Find where the given text appears and provide that cell's center as (x, y) coordinate. 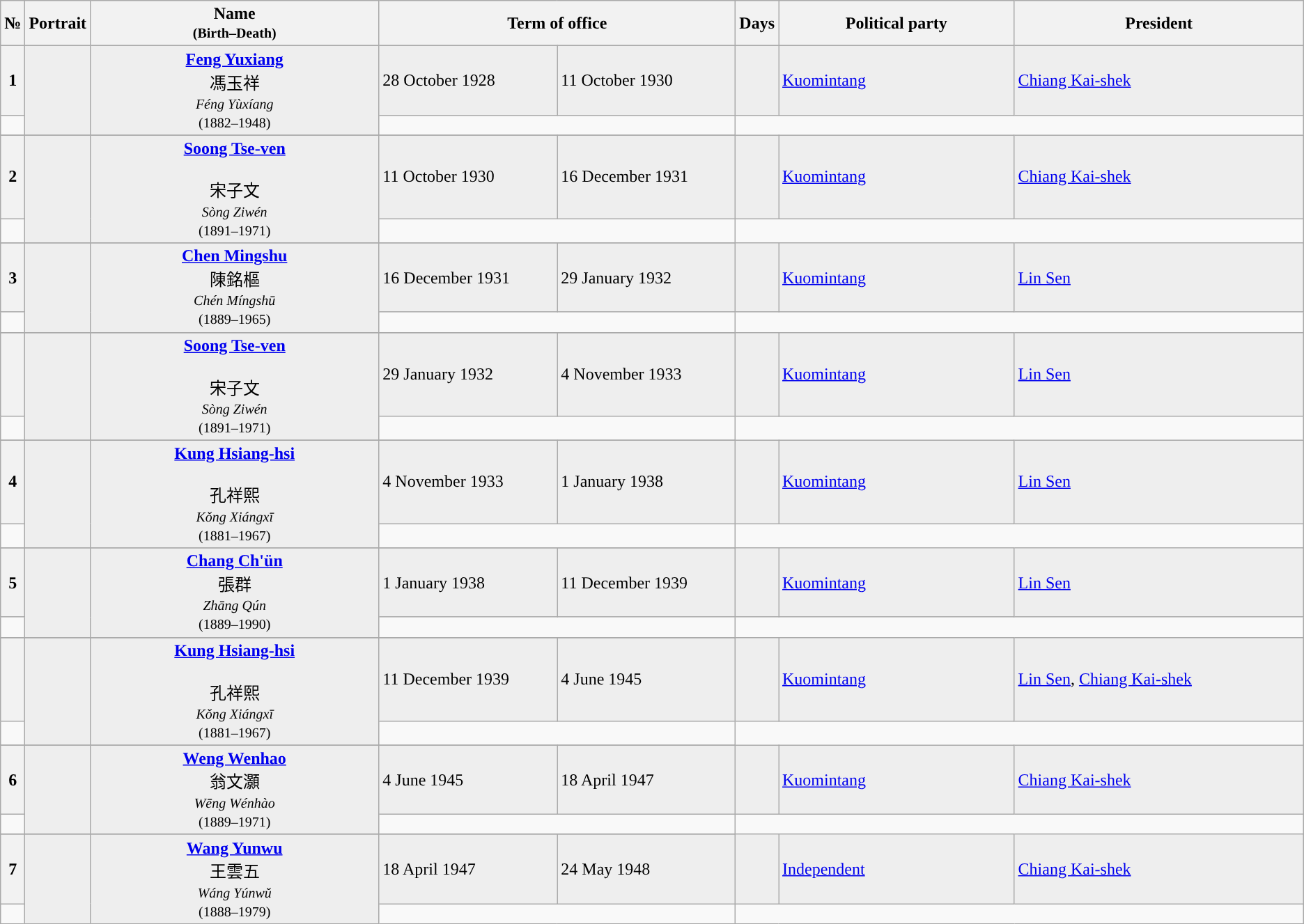
Chen Mingshu陳銘樞Chén Míngshū(1889–1965) (235, 288)
Wang Yunwu王雲五Wáng Yúnwǔ(1888–1979) (235, 879)
Independent (897, 869)
Portrait (58, 24)
28 October 1928 (468, 81)
Chang Ch'ün張群Zhāng Qún(1889–1990) (235, 593)
Days (757, 24)
President (1159, 24)
№ (13, 24)
Political party (897, 24)
Term of office (557, 24)
1 (13, 81)
24 May 1948 (646, 869)
Name(Birth–Death) (235, 24)
5 (13, 582)
6 (13, 780)
7 (13, 869)
2 (13, 177)
Weng Wenhao翁文灝Wēng Wénhào(1889–1971) (235, 790)
3 (13, 277)
Feng Yuxiang馮玉祥Féng Yùxíang(1882–1948) (235, 91)
Lin Sen, Chiang Kai-shek (1159, 679)
4 (13, 482)
